Identify which cell holds the provided text, then report its (x, y) central coordinate. 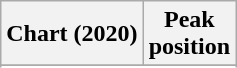
Peakposition (189, 34)
Chart (2020) (72, 34)
